From the cell containing the given text, extract its center point as [x, y] coordinate. 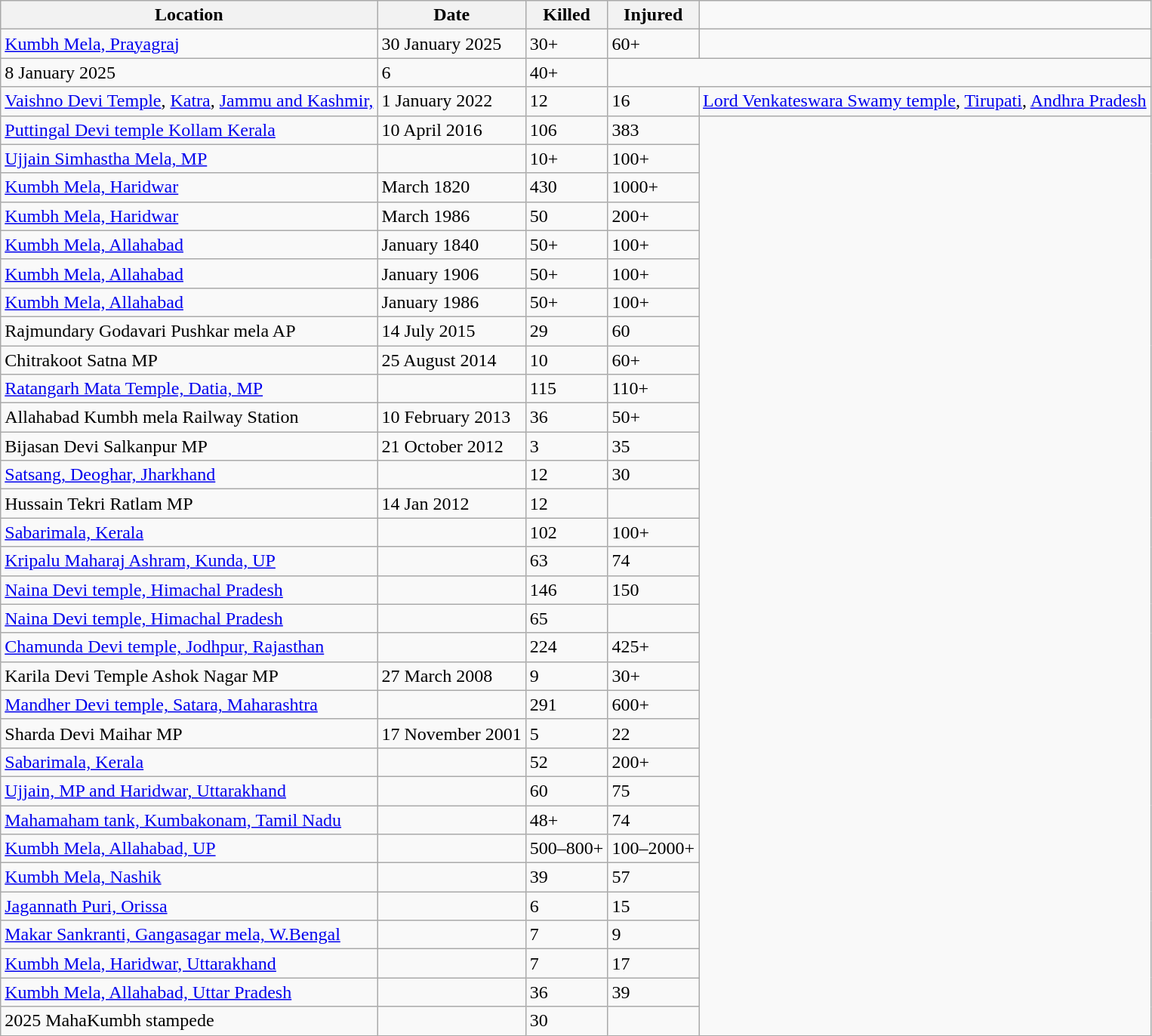
115 [566, 389]
30 January 2025 [451, 44]
Sharda Devi Maihar MP [189, 733]
25 August 2014 [451, 360]
106 [566, 130]
Kumbh Mela, Allahabad, UP [189, 849]
Kripalu Maharaj Ashram, Kunda, UP [189, 561]
430 [566, 187]
22 [654, 733]
Mahamaham tank, Kumbakonam, Tamil Nadu [189, 819]
48+ [566, 819]
Mandher Devi temple, Satara, Maharashtra [189, 705]
January 1840 [451, 245]
Chamunda Devi temple, Jodhpur, Rajasthan [189, 647]
Allahabad Kumbh mela Railway Station [189, 418]
224 [566, 647]
Injured [654, 15]
14 July 2015 [451, 331]
Kumbh Mela, Allahabad, Uttar Pradesh [189, 992]
500–800+ [566, 849]
5 [566, 733]
291 [566, 705]
Kumbh Mela, Haridwar, Uttarakhand [189, 964]
17 November 2001 [451, 733]
March 1986 [451, 216]
17 [654, 964]
Rajmundary Godavari Pushkar mela AP [189, 331]
65 [566, 618]
146 [566, 590]
Date [451, 15]
Location [189, 15]
Hussain Tekri Ratlam MP [189, 504]
383 [654, 130]
Puttingal Devi temple Kollam Kerala [189, 130]
10 April 2016 [451, 130]
March 1820 [451, 187]
102 [566, 532]
Ujjain, MP and Haridwar, Uttarakhand [189, 791]
150 [654, 590]
425+ [654, 647]
600+ [654, 705]
January 1986 [451, 302]
1000+ [654, 187]
Chitrakoot Satna MP [189, 360]
16 [654, 101]
Makar Sankranti, Gangasagar mela, W.Bengal [189, 935]
Ratangarh Mata Temple, Datia, MP [189, 389]
Ujjain Simhastha Mela, MP [189, 159]
75 [654, 791]
100–2000+ [654, 849]
35 [654, 446]
50 [566, 216]
27 March 2008 [451, 676]
57 [654, 877]
15 [654, 906]
Bijasan Devi Salkanpur MP [189, 446]
Kumbh Mela, Nashik [189, 877]
29 [566, 331]
Lord Venkateswara Swamy temple, Tirupati, Andhra Pradesh [926, 101]
110+ [654, 389]
40+ [566, 72]
Killed [566, 15]
8 January 2025 [189, 72]
Vaishno Devi Temple, Katra, Jammu and Kashmir, [189, 101]
Jagannath Puri, Orissa [189, 906]
10 [566, 360]
Karila Devi Temple Ashok Nagar MP [189, 676]
Kumbh Mela, Prayagraj [189, 44]
Satsang, Deoghar, Jharkhand [189, 475]
January 1906 [451, 273]
10+ [566, 159]
10 February 2013 [451, 418]
21 October 2012 [451, 446]
1 January 2022 [451, 101]
3 [566, 446]
63 [566, 561]
52 [566, 762]
2025 MahaKumbh stampede [189, 1021]
14 Jan 2012 [451, 504]
